Return (x, y) of the center of cell containing provided text 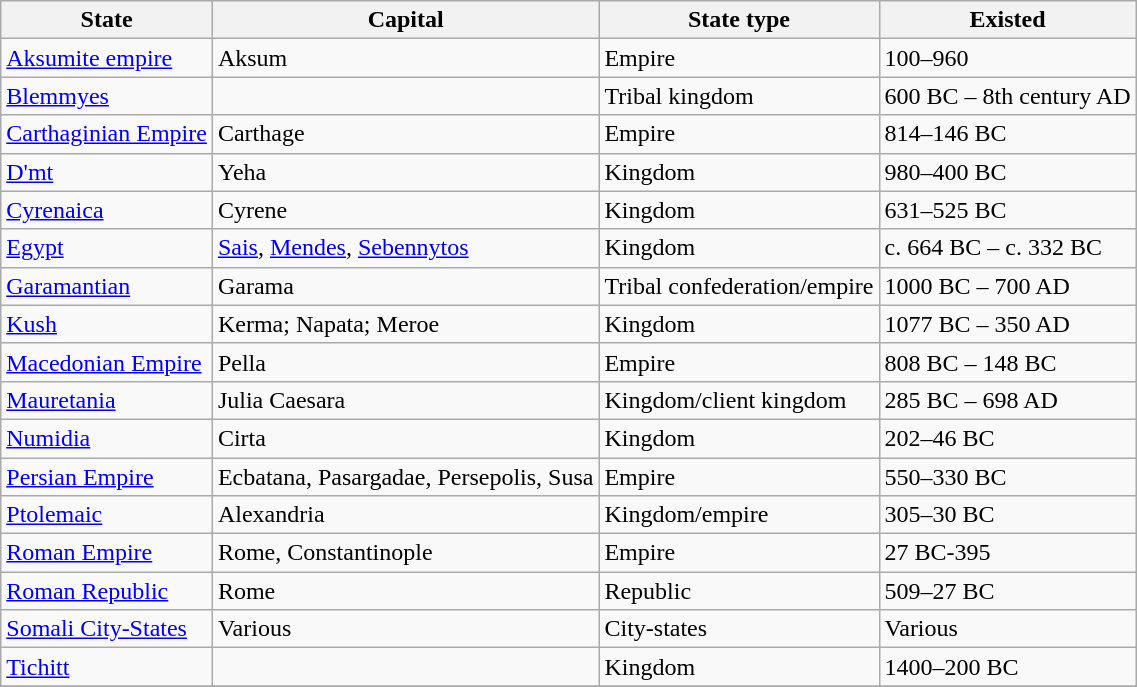
Carthaginian Empire (107, 134)
814–146 BC (1008, 134)
980–400 BC (1008, 172)
Yeha (406, 172)
285 BC – 698 AD (1008, 400)
Carthage (406, 134)
1400–200 BC (1008, 667)
D'mt (107, 172)
Aksum (406, 58)
Macedonian Empire (107, 362)
Roman Empire (107, 553)
State type (739, 20)
Garama (406, 286)
Mauretania (107, 400)
Garamantian (107, 286)
305–30 BC (1008, 515)
Alexandria (406, 515)
c. 664 BC – c. 332 BC (1008, 248)
Aksumite empire (107, 58)
1000 BC – 700 AD (1008, 286)
Kingdom/empire (739, 515)
Roman Republic (107, 591)
Kingdom/client kingdom (739, 400)
Egypt (107, 248)
Ecbatana, Pasargadae, Persepolis, Susa (406, 477)
Ptolemaic (107, 515)
Cyrenaica (107, 210)
Rome (406, 591)
Tribal kingdom (739, 96)
600 BC – 8th century AD (1008, 96)
Capital (406, 20)
Republic (739, 591)
Persian Empire (107, 477)
Numidia (107, 438)
Somali City-States (107, 629)
Tribal confederation/empire (739, 286)
Kerma; Napata; Meroe (406, 324)
808 BC – 148 BC (1008, 362)
State (107, 20)
Tichitt (107, 667)
Pella (406, 362)
City-states (739, 629)
1077 BC – 350 AD (1008, 324)
Kush (107, 324)
27 BC-395 (1008, 553)
Julia Caesara (406, 400)
631–525 BC (1008, 210)
550–330 BC (1008, 477)
202–46 BC (1008, 438)
Rome, Constantinople (406, 553)
Existed (1008, 20)
Blemmyes (107, 96)
509–27 BC (1008, 591)
Sais, Mendes, Sebennytos (406, 248)
Cyrene (406, 210)
100–960 (1008, 58)
Cirta (406, 438)
